Return the (x, y) coordinate for the center point of the cell that contains the specified text.  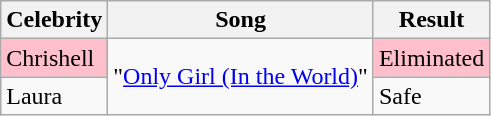
"Only Girl (In the World)" (241, 77)
Laura (54, 96)
Result (431, 20)
Song (241, 20)
Eliminated (431, 58)
Celebrity (54, 20)
Safe (431, 96)
Chrishell (54, 58)
